Search for the cell housing the specified text and yield its (x, y) center coordinate. 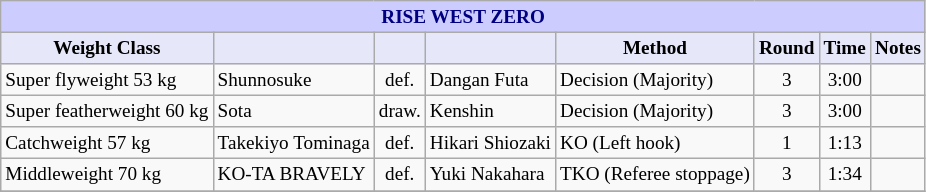
Takekiyo Tominaga (294, 143)
1:34 (844, 175)
Time (844, 48)
TKO (Referee stoppage) (654, 175)
Super featherweight 60 kg (107, 111)
Catchweight 57 kg (107, 143)
Kenshin (490, 111)
1:13 (844, 143)
Notes (898, 48)
Yuki Nakahara (490, 175)
Weight Class (107, 48)
1 (786, 143)
draw. (400, 111)
Shunnosuke (294, 80)
Hikari Shiozaki (490, 143)
KO (Left hook) (654, 143)
KO-TA BRAVELY (294, 175)
Dangan Futa (490, 80)
RISE WEST ZERO (464, 17)
Method (654, 48)
Sota (294, 111)
Super flyweight 53 kg (107, 80)
Middleweight 70 kg (107, 175)
Round (786, 48)
